Extract the (x, y) coordinate from the center of the cell holding the provided text.  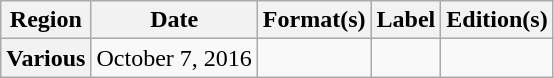
Date (174, 20)
Format(s) (314, 20)
Region (46, 20)
Various (46, 58)
Label (406, 20)
October 7, 2016 (174, 58)
Edition(s) (497, 20)
